Scan for the cell matching the given text and deliver its (x, y) coordinate at center. 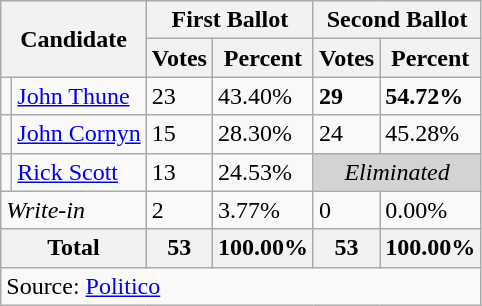
29 (346, 96)
Total (74, 248)
0.00% (430, 210)
Second Ballot (396, 20)
2 (179, 210)
28.30% (262, 134)
Eliminated (396, 172)
45.28% (430, 134)
43.40% (262, 96)
0 (346, 210)
John Cornyn (79, 134)
23 (179, 96)
Source: Politico (241, 286)
54.72% (430, 96)
First Ballot (230, 20)
3.77% (262, 210)
24 (346, 134)
Rick Scott (79, 172)
24.53% (262, 172)
Candidate (74, 39)
John Thune (79, 96)
15 (179, 134)
Write-in (74, 210)
13 (179, 172)
